Scan for the cell matching the given text and deliver its [x, y] coordinate at center. 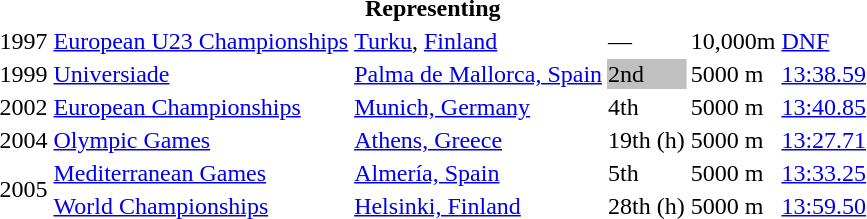
European Championships [201, 107]
Universiade [201, 74]
Athens, Greece [478, 140]
Palma de Mallorca, Spain [478, 74]
2nd [647, 74]
19th (h) [647, 140]
— [647, 41]
Olympic Games [201, 140]
European U23 Championships [201, 41]
Almería, Spain [478, 173]
10,000m [733, 41]
Turku, Finland [478, 41]
5th [647, 173]
Mediterranean Games [201, 173]
4th [647, 107]
Munich, Germany [478, 107]
